Provide the [x, y] coordinate of the cell's center where the given text is located.  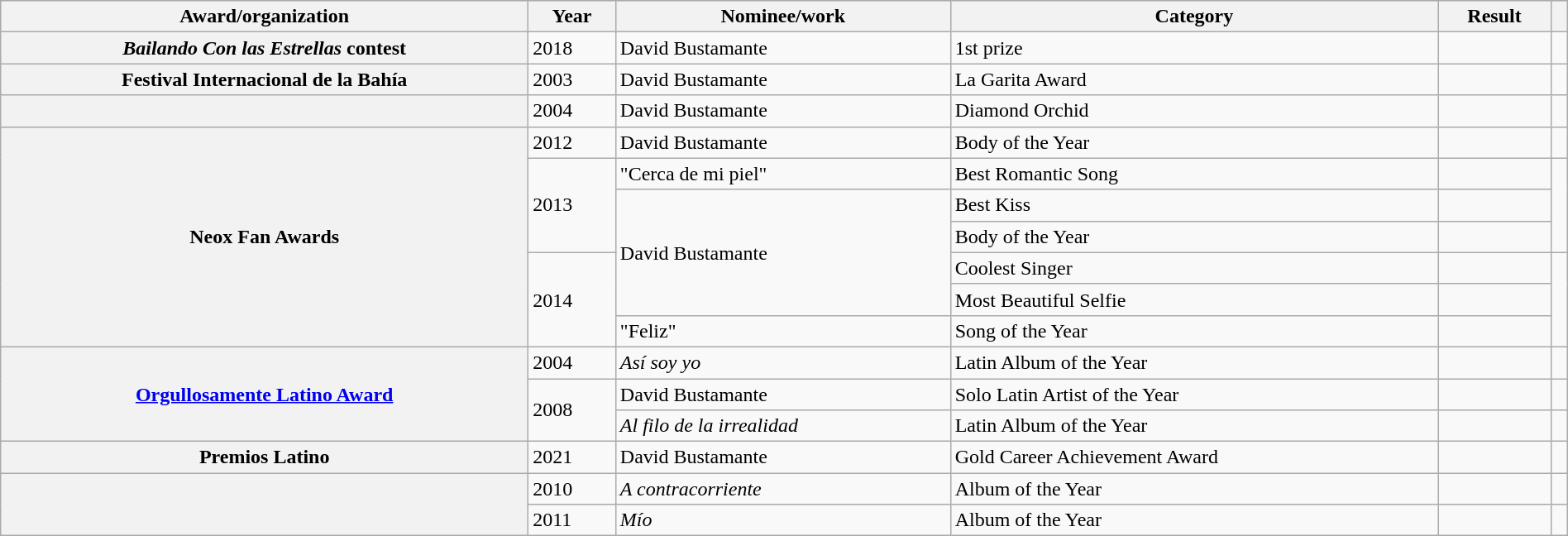
Result [1495, 17]
2010 [572, 489]
Coolest Singer [1194, 268]
2013 [572, 205]
Orgullosamente Latino Award [265, 394]
Best Romantic Song [1194, 174]
Year [572, 17]
La Garita Award [1194, 79]
"Feliz" [782, 331]
Neox Fan Awards [265, 237]
Best Kiss [1194, 205]
Solo Latin Artist of the Year [1194, 395]
2021 [572, 457]
Al filo de la irrealidad [782, 426]
1st prize [1194, 48]
Song of the Year [1194, 331]
Award/organization [265, 17]
Así soy yo [782, 362]
2018 [572, 48]
Diamond Orchid [1194, 111]
2003 [572, 79]
Mío [782, 520]
Category [1194, 17]
"Cerca de mi piel" [782, 174]
Gold Career Achievement Award [1194, 457]
Premios Latino [265, 457]
Festival Internacional de la Bahía [265, 79]
2011 [572, 520]
A contracorriente [782, 489]
2014 [572, 299]
Bailando Con las Estrellas contest [265, 48]
Most Beautiful Selfie [1194, 299]
Nominee/work [782, 17]
2008 [572, 410]
2012 [572, 142]
